Locate the cell with the specified text and output its (X, Y) center coordinate. 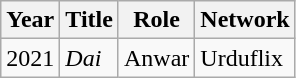
Year (30, 20)
Title (90, 20)
Role (156, 20)
Anwar (156, 58)
Urduflix (245, 58)
Network (245, 20)
2021 (30, 58)
Dai (90, 58)
